Detect which cell encompasses the target text, then output its (X, Y) center coordinate. 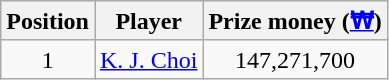
1 (48, 59)
Prize money (₩) (295, 21)
147,271,700 (295, 59)
K. J. Choi (148, 59)
Player (148, 21)
Position (48, 21)
